Scan for the cell matching the given text and deliver its [x, y] coordinate at center. 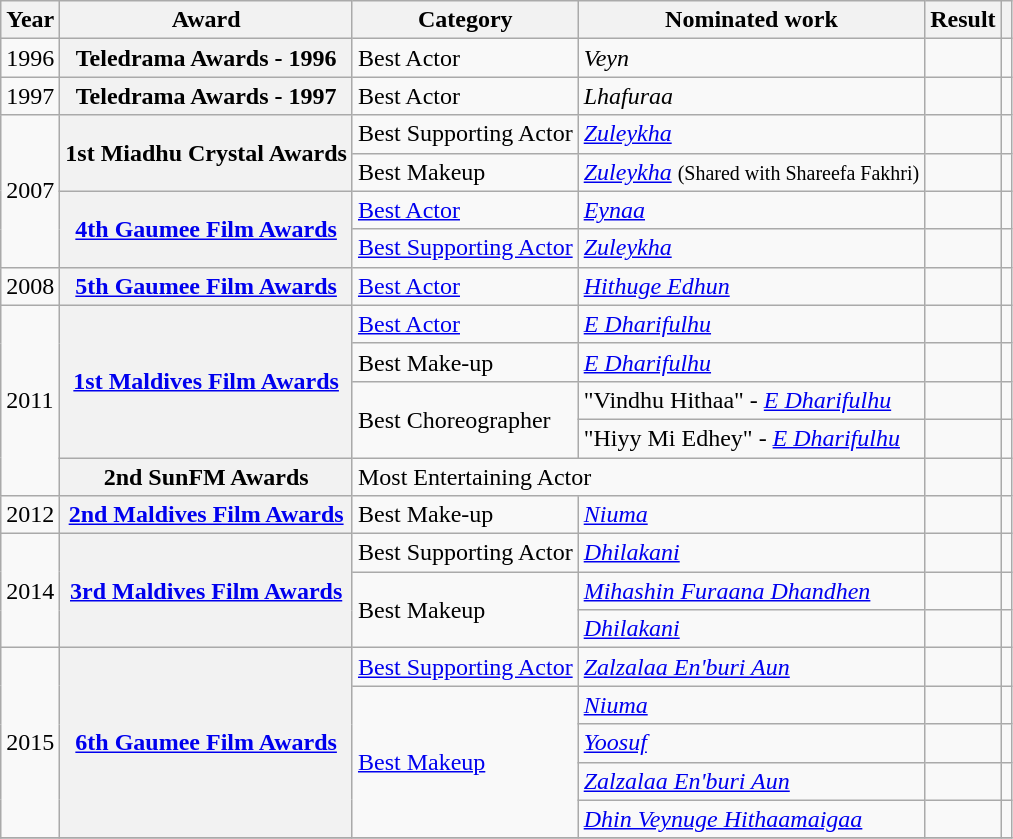
2008 [30, 286]
Category [465, 20]
2011 [30, 400]
2nd Maldives Film Awards [206, 515]
2015 [30, 743]
1st Miadhu Crystal Awards [206, 153]
Dhin Veynuge Hithaamaigaa [752, 819]
1997 [30, 96]
Award [206, 20]
Teledrama Awards - 1997 [206, 96]
Zuleykha (Shared with Shareefa Fakhri) [752, 172]
Best Choreographer [465, 419]
1st Maldives Film Awards [206, 381]
Hithuge Edhun [752, 286]
Mihashin Furaana Dhandhen [752, 591]
Nominated work [752, 20]
2007 [30, 191]
2014 [30, 591]
Yoosuf [752, 743]
1996 [30, 58]
Teledrama Awards - 1996 [206, 58]
3rd Maldives Film Awards [206, 591]
"Vindhu Hithaa" - E Dharifulhu [752, 400]
"Hiyy Mi Edhey" - E Dharifulhu [752, 438]
Eynaa [752, 210]
4th Gaumee Film Awards [206, 229]
Year [30, 20]
6th Gaumee Film Awards [206, 743]
Lhafuraa [752, 96]
Result [963, 20]
2nd SunFM Awards [206, 477]
5th Gaumee Film Awards [206, 286]
Veyn [752, 58]
2012 [30, 515]
Most Entertaining Actor [638, 477]
